Determine the [x, y] coordinate at the center of the cell enclosing the given text.  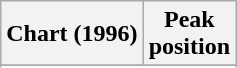
Chart (1996) [72, 34]
Peakposition [189, 34]
